From the cell containing the given text, extract its center point as [x, y] coordinate. 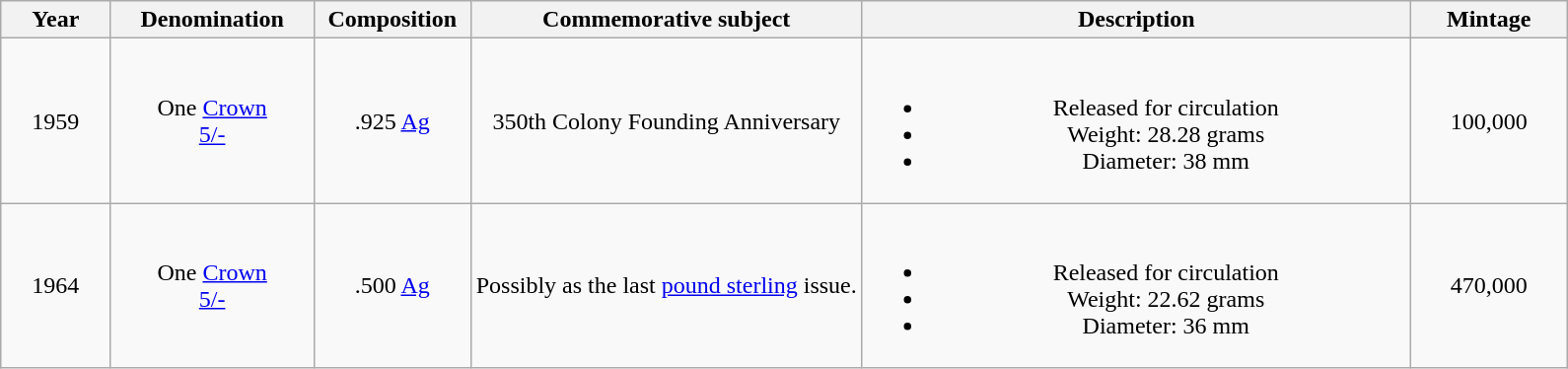
Released for circulationWeight: 22.62 gramsDiameter: 36 mm [1136, 286]
Denomination [212, 20]
1959 [55, 120]
470,000 [1489, 286]
Mintage [1489, 20]
Composition [392, 20]
Released for circulationWeight: 28.28 gramsDiameter: 38 mm [1136, 120]
.500 Ag [392, 286]
100,000 [1489, 120]
.925 Ag [392, 120]
Possibly as the last pound sterling issue. [667, 286]
350th Colony Founding Anniversary [667, 120]
Description [1136, 20]
Year [55, 20]
Commemorative subject [667, 20]
1964 [55, 286]
